Determine the [X, Y] coordinate at the center of the cell enclosing the given text.  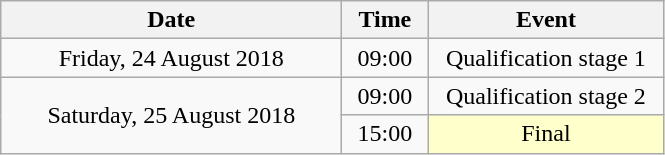
Final [546, 134]
Event [546, 20]
Date [172, 20]
15:00 [385, 134]
Friday, 24 August 2018 [172, 58]
Saturday, 25 August 2018 [172, 115]
Qualification stage 2 [546, 96]
Qualification stage 1 [546, 58]
Time [385, 20]
